Return (X, Y) of the center of cell containing provided text 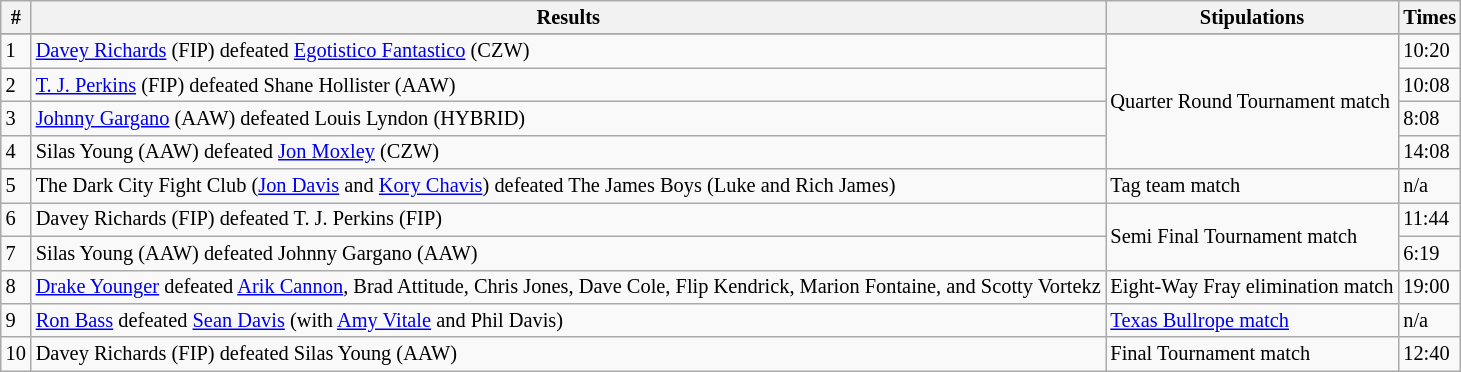
Results (568, 17)
Davey Richards (FIP) defeated Silas Young (AAW) (568, 354)
Tag team match (1252, 186)
The Dark City Fight Club (Jon Davis and Kory Chavis) defeated The James Boys (Luke and Rich James) (568, 186)
10 (16, 354)
Silas Young (AAW) defeated Jon Moxley (CZW) (568, 152)
4 (16, 152)
5 (16, 186)
Drake Younger defeated Arik Cannon, Brad Attitude, Chris Jones, Dave Cole, Flip Kendrick, Marion Fontaine, and Scotty Vortekz (568, 287)
Stipulations (1252, 17)
3 (16, 118)
# (16, 17)
9 (16, 320)
Davey Richards (FIP) defeated Egotistico Fantastico (CZW) (568, 51)
Ron Bass defeated Sean Davis (with Amy Vitale and Phil Davis) (568, 320)
Final Tournament match (1252, 354)
Texas Bullrope match (1252, 320)
10:08 (1430, 85)
6:19 (1430, 253)
12:40 (1430, 354)
Silas Young (AAW) defeated Johnny Gargano (AAW) (568, 253)
T. J. Perkins (FIP) defeated Shane Hollister (AAW) (568, 85)
Johnny Gargano (AAW) defeated Louis Lyndon (HYBRID) (568, 118)
Quarter Round Tournament match (1252, 102)
8 (16, 287)
14:08 (1430, 152)
8:08 (1430, 118)
Times (1430, 17)
Eight-Way Fray elimination match (1252, 287)
19:00 (1430, 287)
6 (16, 219)
2 (16, 85)
11:44 (1430, 219)
Semi Final Tournament match (1252, 236)
10:20 (1430, 51)
Davey Richards (FIP) defeated T. J. Perkins (FIP) (568, 219)
7 (16, 253)
1 (16, 51)
